For the text-containing cell, return its midpoint in [x, y] coordinate format. 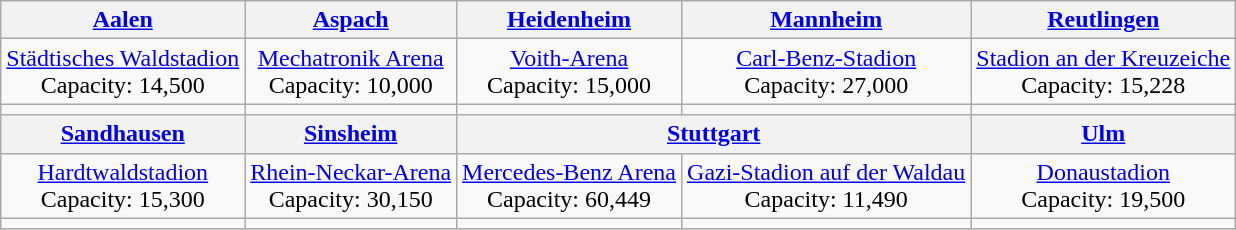
Reutlingen [1104, 20]
Mercedes-Benz ArenaCapacity: 60,449 [570, 186]
DonaustadionCapacity: 19,500 [1104, 186]
HardtwaldstadionCapacity: 15,300 [123, 186]
Mechatronik ArenaCapacity: 10,000 [351, 72]
Sinsheim [351, 134]
Ulm [1104, 134]
Mannheim [826, 20]
Stadion an der KreuzeicheCapacity: 15,228 [1104, 72]
Voith-ArenaCapacity: 15,000 [570, 72]
Heidenheim [570, 20]
Rhein-Neckar-ArenaCapacity: 30,150 [351, 186]
Aalen [123, 20]
Gazi-Stadion auf der WaldauCapacity: 11,490 [826, 186]
Aspach [351, 20]
Stuttgart [714, 134]
Carl-Benz-StadionCapacity: 27,000 [826, 72]
Städtisches WaldstadionCapacity: 14,500 [123, 72]
Sandhausen [123, 134]
